From the cell containing the given text, extract its center point as [x, y] coordinate. 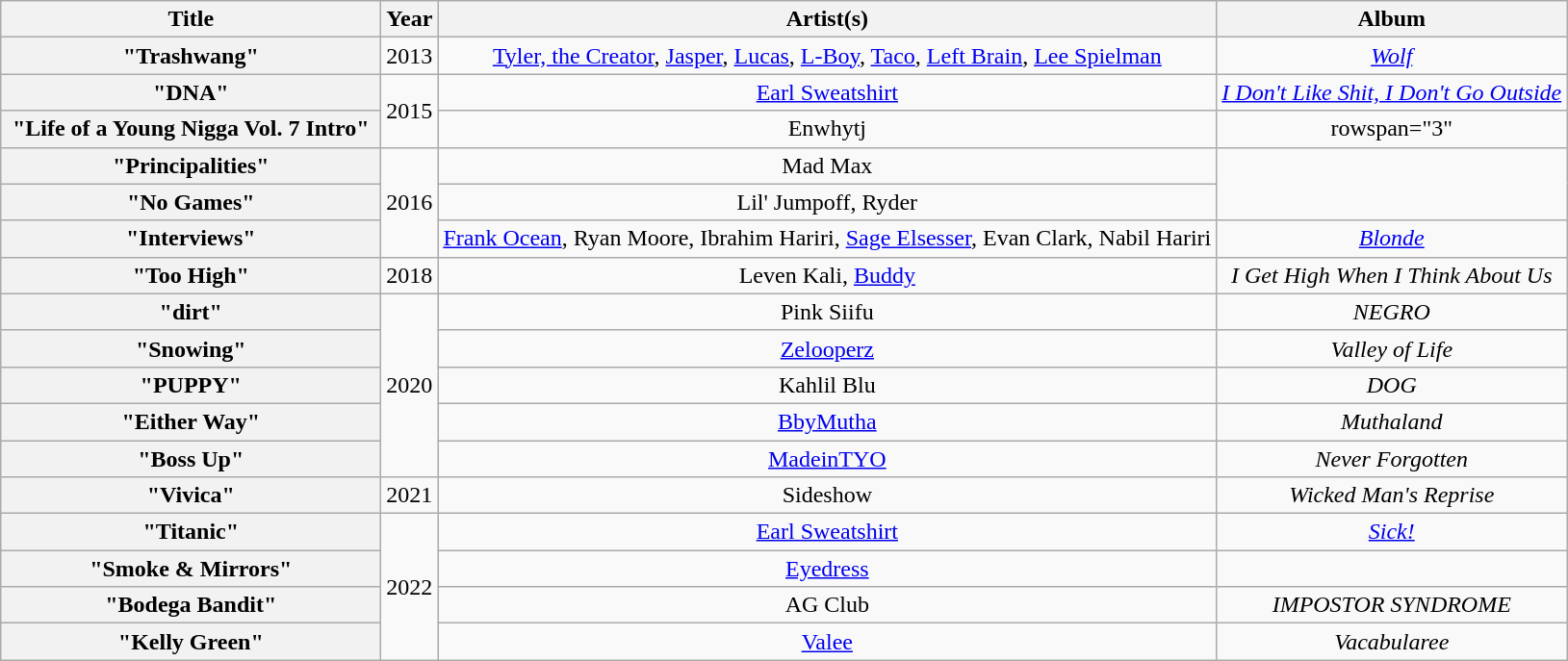
I Don't Like Shit, I Don't Go Outside [1392, 92]
I Get High When I Think About Us [1392, 275]
"Titanic" [191, 532]
Zelooperz [828, 348]
Never Forgotten [1392, 459]
Year [410, 19]
2020 [410, 385]
Valee [828, 642]
Pink Siifu [828, 312]
"Principalities" [191, 165]
Tyler, the Creator, Jasper, Lucas, L-Boy, Taco, Left Brain, Lee Spielman [828, 56]
MadeinTYO [828, 459]
BbyMutha [828, 421]
AG Club [828, 605]
2018 [410, 275]
Valley of Life [1392, 348]
"Boss Up" [191, 459]
Blonde [1392, 239]
rowspan="3" [1392, 129]
2022 [410, 587]
2013 [410, 56]
"Smoke & Mirrors" [191, 569]
"Kelly Green" [191, 642]
Leven Kali, Buddy [828, 275]
Sideshow [828, 496]
2021 [410, 496]
"Life of a Young Nigga Vol. 7 Intro" [191, 129]
IMPOSTOR SYNDROME [1392, 605]
2016 [410, 202]
2015 [410, 111]
Artist(s) [828, 19]
"Snowing" [191, 348]
Muthaland [1392, 421]
"dirt" [191, 312]
Frank Ocean, Ryan Moore, Ibrahim Hariri, Sage Elsesser, Evan Clark, Nabil Hariri [828, 239]
"PUPPY" [191, 385]
"DNA" [191, 92]
Lil' Jumpoff, Ryder [828, 202]
DOG [1392, 385]
Title [191, 19]
"Interviews" [191, 239]
Wolf [1392, 56]
"Either Way" [191, 421]
"Vivica" [191, 496]
Mad Max [828, 165]
Enwhytj [828, 129]
Kahlil Blu [828, 385]
"Bodega Bandit" [191, 605]
NEGRO [1392, 312]
Sick! [1392, 532]
Eyedress [828, 569]
Wicked Man's Reprise [1392, 496]
Vacabularee [1392, 642]
"Trashwang" [191, 56]
Album [1392, 19]
"No Games" [191, 202]
"Too High" [191, 275]
